Locate the cell with the specified text and output its (X, Y) center coordinate. 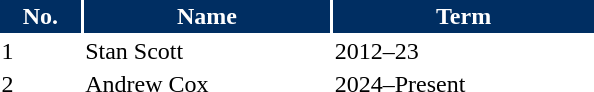
No. (40, 16)
Name (207, 16)
2012–23 (464, 51)
1 (40, 51)
Term (464, 16)
Stan Scott (207, 51)
